Provide the (X, Y) coordinate of the cell's center where the given text is located.  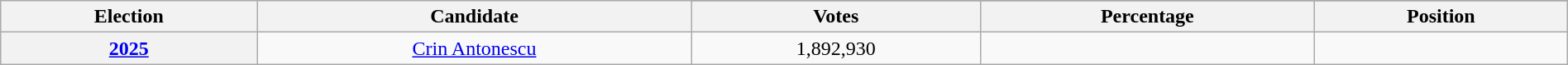
Percentage (1147, 17)
Crin Antonescu (475, 48)
1,892,930 (835, 48)
Candidate (475, 17)
Votes (835, 17)
Election (129, 17)
2025 (129, 48)
Position (1441, 17)
